Find where the given text appears and provide that cell's center as (X, Y) coordinate. 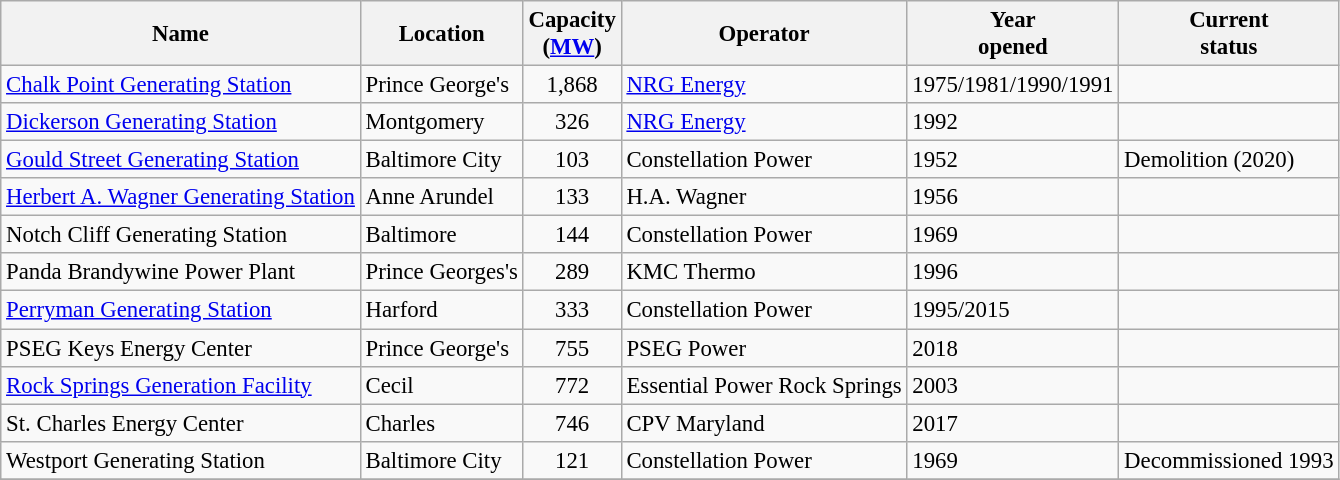
PSEG Keys Energy Center (180, 348)
Capacity(MW) (572, 34)
Panda Brandywine Power Plant (180, 273)
326 (572, 122)
772 (572, 385)
Perryman Generating Station (180, 310)
Currentstatus (1229, 34)
289 (572, 273)
2018 (1013, 348)
133 (572, 197)
PSEG Power (764, 348)
1992 (1013, 122)
Charles (442, 423)
Harford (442, 310)
Chalk Point Generating Station (180, 85)
103 (572, 160)
Decommissioned 1993 (1229, 460)
333 (572, 310)
Anne Arundel (442, 197)
121 (572, 460)
Rock Springs Generation Facility (180, 385)
Dickerson Generating Station (180, 122)
Herbert A. Wagner Generating Station (180, 197)
KMC Thermo (764, 273)
Baltimore (442, 235)
St. Charles Energy Center (180, 423)
144 (572, 235)
Westport Generating Station (180, 460)
Essential Power Rock Springs (764, 385)
Montgomery (442, 122)
746 (572, 423)
2017 (1013, 423)
1995/2015 (1013, 310)
1952 (1013, 160)
1,868 (572, 85)
Cecil (442, 385)
755 (572, 348)
1975/1981/1990/1991 (1013, 85)
H.A. Wagner (764, 197)
Yearopened (1013, 34)
Notch Cliff Generating Station (180, 235)
Operator (764, 34)
1956 (1013, 197)
Demolition (2020) (1229, 160)
Prince Georges's (442, 273)
Location (442, 34)
Name (180, 34)
Gould Street Generating Station (180, 160)
2003 (1013, 385)
CPV Maryland (764, 423)
1996 (1013, 273)
